From the cell containing the given text, extract its center point as (x, y) coordinate. 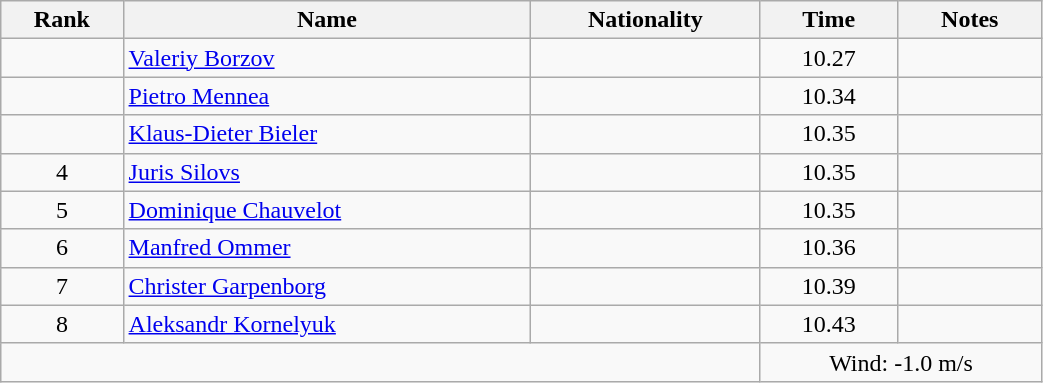
Nationality (646, 20)
7 (62, 286)
Christer Garpenborg (327, 286)
Dominique Chauvelot (327, 210)
10.34 (828, 96)
10.39 (828, 286)
Time (828, 20)
Aleksandr Kornelyuk (327, 324)
10.27 (828, 58)
Rank (62, 20)
6 (62, 248)
Klaus-Dieter Bieler (327, 134)
Valeriy Borzov (327, 58)
8 (62, 324)
Name (327, 20)
Notes (970, 20)
10.36 (828, 248)
Pietro Mennea (327, 96)
Juris Silovs (327, 172)
Manfred Ommer (327, 248)
4 (62, 172)
Wind: -1.0 m/s (901, 362)
5 (62, 210)
10.43 (828, 324)
